For the text-containing cell, return its midpoint in [X, Y] coordinate format. 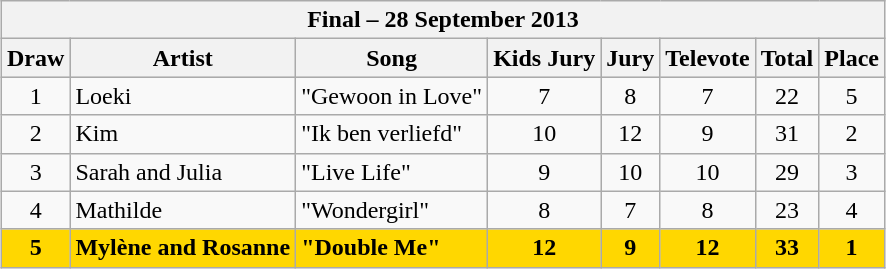
"Ik ben verliefd" [392, 134]
Loeki [183, 96]
"Wondergirl" [392, 210]
Kim [183, 134]
Place [852, 58]
Song [392, 58]
33 [787, 248]
"Live Life" [392, 172]
"Gewoon in Love" [392, 96]
Mathilde [183, 210]
Televote [708, 58]
Draw [36, 58]
Final – 28 September 2013 [444, 20]
Total [787, 58]
Sarah and Julia [183, 172]
31 [787, 134]
Kids Jury [544, 58]
Artist [183, 58]
Mylène and Rosanne [183, 248]
29 [787, 172]
23 [787, 210]
"Double Me" [392, 248]
22 [787, 96]
Jury [630, 58]
